Search for the cell housing the specified text and yield its [x, y] center coordinate. 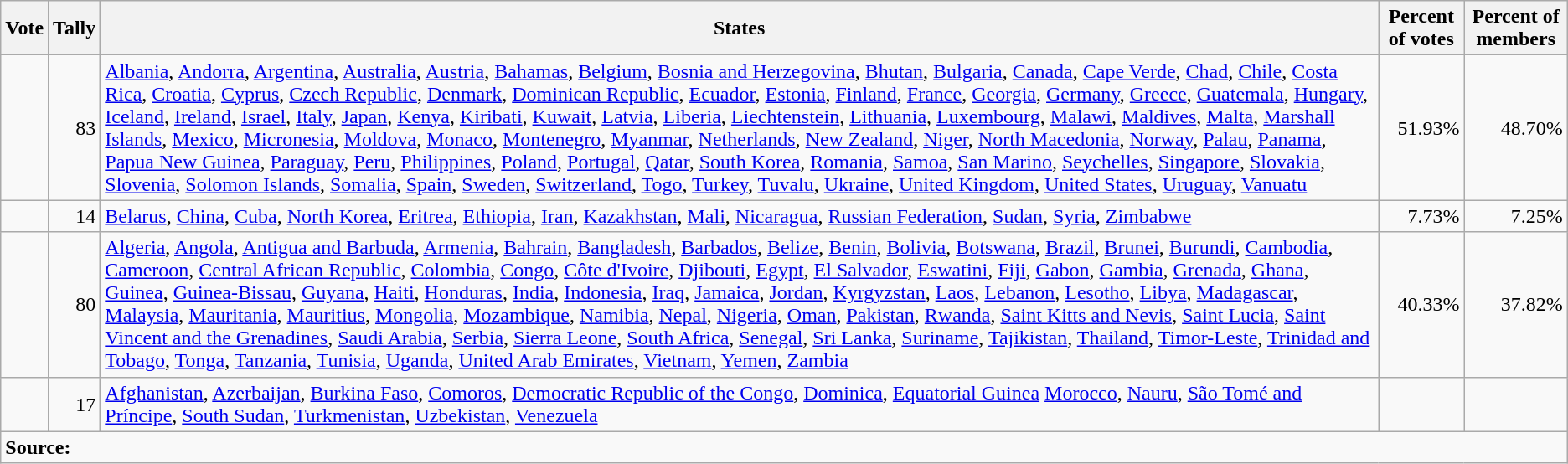
Tally [75, 28]
States [740, 28]
Source: [784, 447]
7.25% [1516, 216]
48.70% [1516, 127]
7.73% [1422, 216]
14 [75, 216]
Vote [25, 28]
40.33% [1422, 305]
80 [75, 305]
Percent of members [1516, 28]
Belarus, China, Cuba, North Korea, Eritrea, Ethiopia, Iran, Kazakhstan, Mali, Nicaragua, Russian Federation, Sudan, Syria, Zimbabwe [740, 216]
37.82% [1516, 305]
83 [75, 127]
51.93% [1422, 127]
17 [75, 404]
Percent of votes [1422, 28]
